Identify which cell holds the provided text, then report its [x, y] central coordinate. 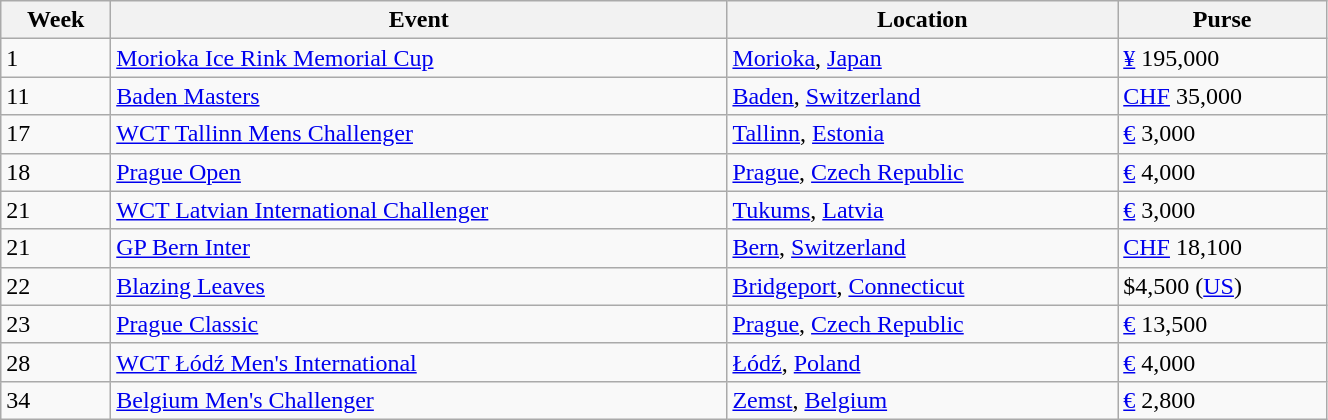
34 [56, 400]
Prague Open [419, 172]
22 [56, 286]
28 [56, 362]
11 [56, 96]
Morioka, Japan [922, 58]
Location [922, 20]
Belgium Men's Challenger [419, 400]
17 [56, 134]
23 [56, 324]
Tallinn, Estonia [922, 134]
Week [56, 20]
WCT Latvian International Challenger [419, 210]
Łódź, Poland [922, 362]
Bridgeport, Connecticut [922, 286]
Morioka Ice Rink Memorial Cup [419, 58]
Bern, Switzerland [922, 248]
€ 13,500 [1222, 324]
18 [56, 172]
Baden Masters [419, 96]
WCT Łódź Men's International [419, 362]
¥ 195,000 [1222, 58]
Purse [1222, 20]
€ 2,800 [1222, 400]
Zemst, Belgium [922, 400]
GP Bern Inter [419, 248]
Blazing Leaves [419, 286]
Prague Classic [419, 324]
$4,500 (US) [1222, 286]
CHF 18,100 [1222, 248]
CHF 35,000 [1222, 96]
WCT Tallinn Mens Challenger [419, 134]
Tukums, Latvia [922, 210]
Baden, Switzerland [922, 96]
Event [419, 20]
1 [56, 58]
